Return [x, y] of the center of cell containing provided text 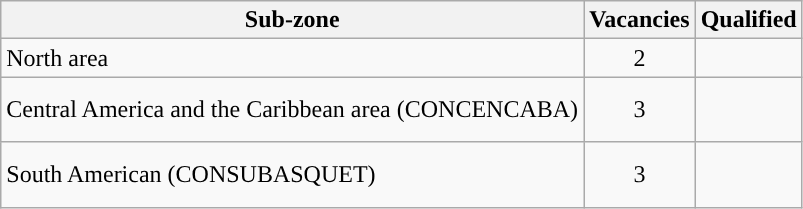
2 [640, 58]
Vacancies [640, 20]
North area [292, 58]
Central America and the Caribbean area (CONCENCABA) [292, 110]
Qualified [748, 20]
Sub-zone [292, 20]
South American (CONSUBASQUET) [292, 174]
